From the cell containing the given text, extract its center point as [x, y] coordinate. 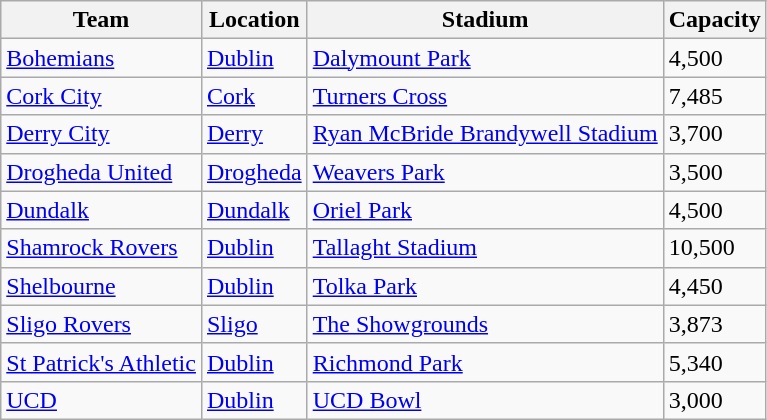
Drogheda [254, 172]
Team [102, 20]
Stadium [485, 20]
4,450 [714, 286]
3,000 [714, 400]
Oriel Park [485, 210]
3,700 [714, 134]
Derry City [102, 134]
Derry [254, 134]
Cork [254, 96]
Shamrock Rovers [102, 248]
Capacity [714, 20]
7,485 [714, 96]
Weavers Park [485, 172]
Shelbourne [102, 286]
Drogheda United [102, 172]
Bohemians [102, 58]
Location [254, 20]
Cork City [102, 96]
Sligo [254, 324]
Sligo Rovers [102, 324]
10,500 [714, 248]
The Showgrounds [485, 324]
3,500 [714, 172]
UCD Bowl [485, 400]
Richmond Park [485, 362]
UCD [102, 400]
Dalymount Park [485, 58]
5,340 [714, 362]
Tallaght Stadium [485, 248]
Turners Cross [485, 96]
3,873 [714, 324]
Ryan McBride Brandywell Stadium [485, 134]
St Patrick's Athletic [102, 362]
Tolka Park [485, 286]
